Extract the [X, Y] coordinate from the center of the cell holding the provided text.  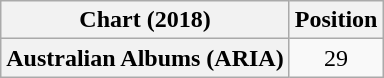
Chart (2018) [145, 20]
29 [336, 58]
Position [336, 20]
Australian Albums (ARIA) [145, 58]
